Search for the cell housing the specified text and yield its (x, y) center coordinate. 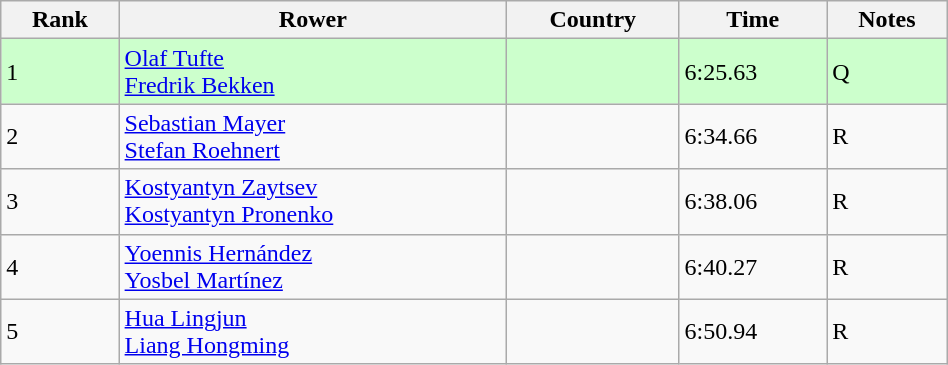
Yoennis Hernández Yosbel Martínez (312, 266)
Notes (888, 20)
Country (593, 20)
Rower (312, 20)
1 (60, 72)
4 (60, 266)
Time (753, 20)
6:25.63 (753, 72)
Q (888, 72)
Kostyantyn Zaytsev Kostyantyn Pronenko (312, 202)
6:34.66 (753, 136)
Sebastian Mayer Stefan Roehnert (312, 136)
2 (60, 136)
5 (60, 332)
Rank (60, 20)
6:38.06 (753, 202)
6:40.27 (753, 266)
Olaf Tufte Fredrik Bekken (312, 72)
3 (60, 202)
Hua LingjunLiang Hongming (312, 332)
6:50.94 (753, 332)
